Identify which cell holds the provided text, then report its [x, y] central coordinate. 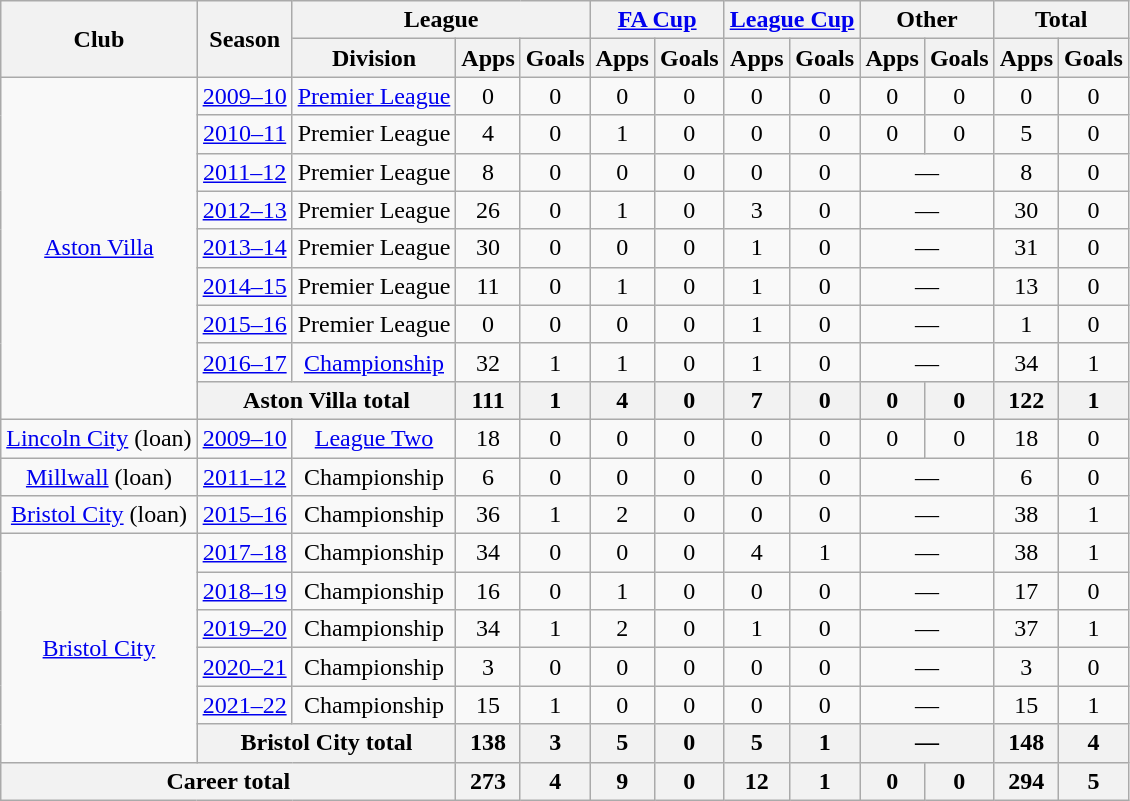
League Cup [792, 20]
Total [1061, 20]
FA Cup [657, 20]
26 [488, 210]
League Two [374, 438]
2018–19 [244, 591]
2012–13 [244, 210]
Division [374, 58]
37 [1026, 629]
31 [1026, 248]
Bristol City [99, 648]
2013–14 [244, 248]
League [441, 20]
Other [927, 20]
16 [488, 591]
2021–22 [244, 705]
32 [488, 362]
273 [488, 781]
2010–11 [244, 134]
7 [756, 400]
2016–17 [244, 362]
148 [1026, 743]
36 [488, 515]
Bristol City (loan) [99, 515]
12 [756, 781]
138 [488, 743]
2019–20 [244, 629]
Career total [228, 781]
13 [1026, 286]
Millwall (loan) [99, 477]
17 [1026, 591]
294 [1026, 781]
Lincoln City (loan) [99, 438]
2020–21 [244, 667]
Aston Villa total [326, 400]
Season [244, 39]
122 [1026, 400]
Club [99, 39]
Aston Villa [99, 248]
2014–15 [244, 286]
2017–18 [244, 553]
Bristol City total [326, 743]
9 [622, 781]
111 [488, 400]
11 [488, 286]
